Capture the cell that displays the provided text and extract its [X, Y] central coordinate. 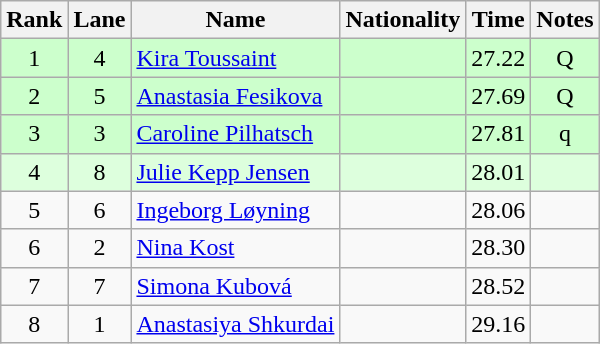
Lane [100, 20]
28.52 [498, 286]
Nationality [403, 20]
Caroline Pilhatsch [236, 134]
Ingeborg Løyning [236, 210]
Julie Kepp Jensen [236, 172]
Simona Kubová [236, 286]
28.01 [498, 172]
Nina Kost [236, 248]
27.22 [498, 58]
q [565, 134]
28.06 [498, 210]
Name [236, 20]
29.16 [498, 324]
27.69 [498, 96]
28.30 [498, 248]
27.81 [498, 134]
Rank [34, 20]
Kira Toussaint [236, 58]
Anastasiya Shkurdai [236, 324]
Anastasia Fesikova [236, 96]
Notes [565, 20]
Time [498, 20]
